Return [x, y] of the center of cell containing provided text 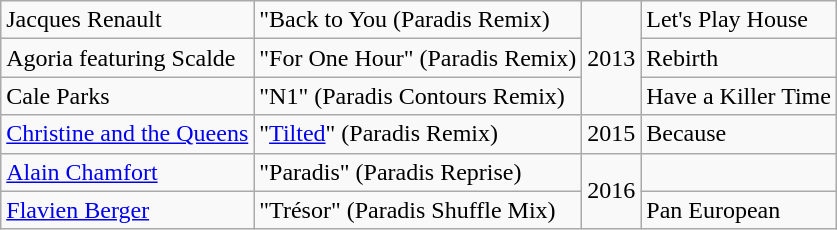
2015 [612, 134]
2013 [612, 58]
Jacques Renault [128, 20]
Because [739, 134]
"For One Hour" (Paradis Remix) [418, 58]
Flavien Berger [128, 210]
Christine and the Queens [128, 134]
"N1" (Paradis Contours Remix) [418, 96]
Agoria featuring Scalde [128, 58]
"Paradis" (Paradis Reprise) [418, 172]
Pan European [739, 210]
Let's Play House [739, 20]
"Tilted" (Paradis Remix) [418, 134]
"Trésor" (Paradis Shuffle Mix) [418, 210]
2016 [612, 191]
Rebirth [739, 58]
"Back to You (Paradis Remix) [418, 20]
Have a Killer Time [739, 96]
Cale Parks [128, 96]
Alain Chamfort [128, 172]
